Extract the (x, y) coordinate from the center of the cell holding the provided text.  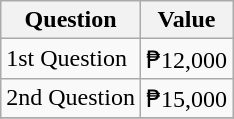
1st Question (71, 59)
2nd Question (71, 98)
₱15,000 (186, 98)
Value (186, 20)
Question (71, 20)
₱12,000 (186, 59)
